Find where the given text appears and provide that cell's center as (x, y) coordinate. 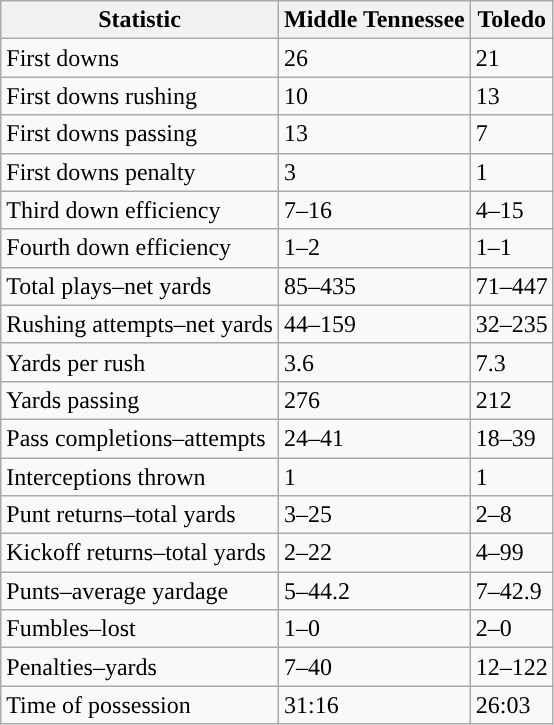
276 (374, 400)
10 (374, 96)
First downs rushing (140, 96)
Statistic (140, 20)
12–122 (512, 667)
2–8 (512, 515)
2–0 (512, 629)
Fourth down efficiency (140, 248)
3 (374, 172)
18–39 (512, 438)
71–447 (512, 286)
Middle Tennessee (374, 20)
Third down efficiency (140, 210)
2–22 (374, 553)
4–15 (512, 210)
7.3 (512, 362)
Punts–average yardage (140, 591)
1–0 (374, 629)
Time of possession (140, 705)
32–235 (512, 324)
1–1 (512, 248)
7–42.9 (512, 591)
21 (512, 58)
Kickoff returns–total yards (140, 553)
Pass completions–attempts (140, 438)
Fumbles–lost (140, 629)
Punt returns–total yards (140, 515)
Penalties–yards (140, 667)
31:16 (374, 705)
7–40 (374, 667)
Toledo (512, 20)
7 (512, 134)
First downs (140, 58)
44–159 (374, 324)
First downs passing (140, 134)
First downs penalty (140, 172)
4–99 (512, 553)
Yards per rush (140, 362)
Interceptions thrown (140, 477)
26 (374, 58)
3–25 (374, 515)
26:03 (512, 705)
3.6 (374, 362)
Total plays–net yards (140, 286)
5–44.2 (374, 591)
Yards passing (140, 400)
85–435 (374, 286)
Rushing attempts–net yards (140, 324)
7–16 (374, 210)
212 (512, 400)
24–41 (374, 438)
1–2 (374, 248)
